Search for the cell housing the specified text and yield its [X, Y] center coordinate. 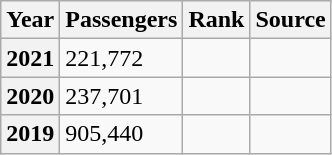
Source [290, 20]
Rank [216, 20]
2020 [30, 96]
Passengers [122, 20]
2021 [30, 58]
2019 [30, 134]
Year [30, 20]
237,701 [122, 96]
905,440 [122, 134]
221,772 [122, 58]
